Return [X, Y] of the center of cell containing provided text 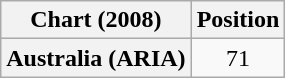
Australia (ARIA) [96, 58]
71 [238, 58]
Chart (2008) [96, 20]
Position [238, 20]
